Pinpoint the cell where the given text exists, returning its (X, Y) midpoint coordinate. 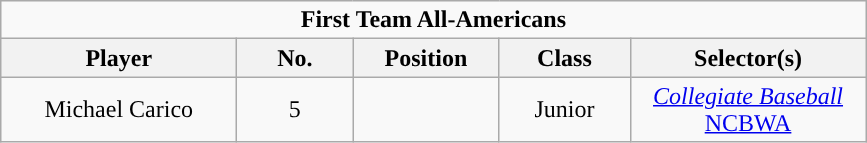
Position (426, 58)
Player (119, 58)
No. (295, 58)
Michael Carico (119, 110)
Collegiate BaseballNCBWA (748, 110)
Class (564, 58)
First Team All-Americans (434, 20)
5 (295, 110)
Junior (564, 110)
Selector(s) (748, 58)
